Locate the cell with the specified text and output its [X, Y] center coordinate. 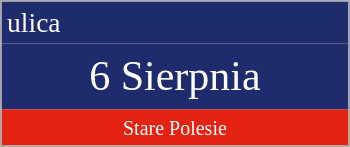
6 Sierpnia [175, 76]
ulica [175, 22]
Stare Polesie [175, 128]
